Identify which cell holds the provided text, then report its (X, Y) central coordinate. 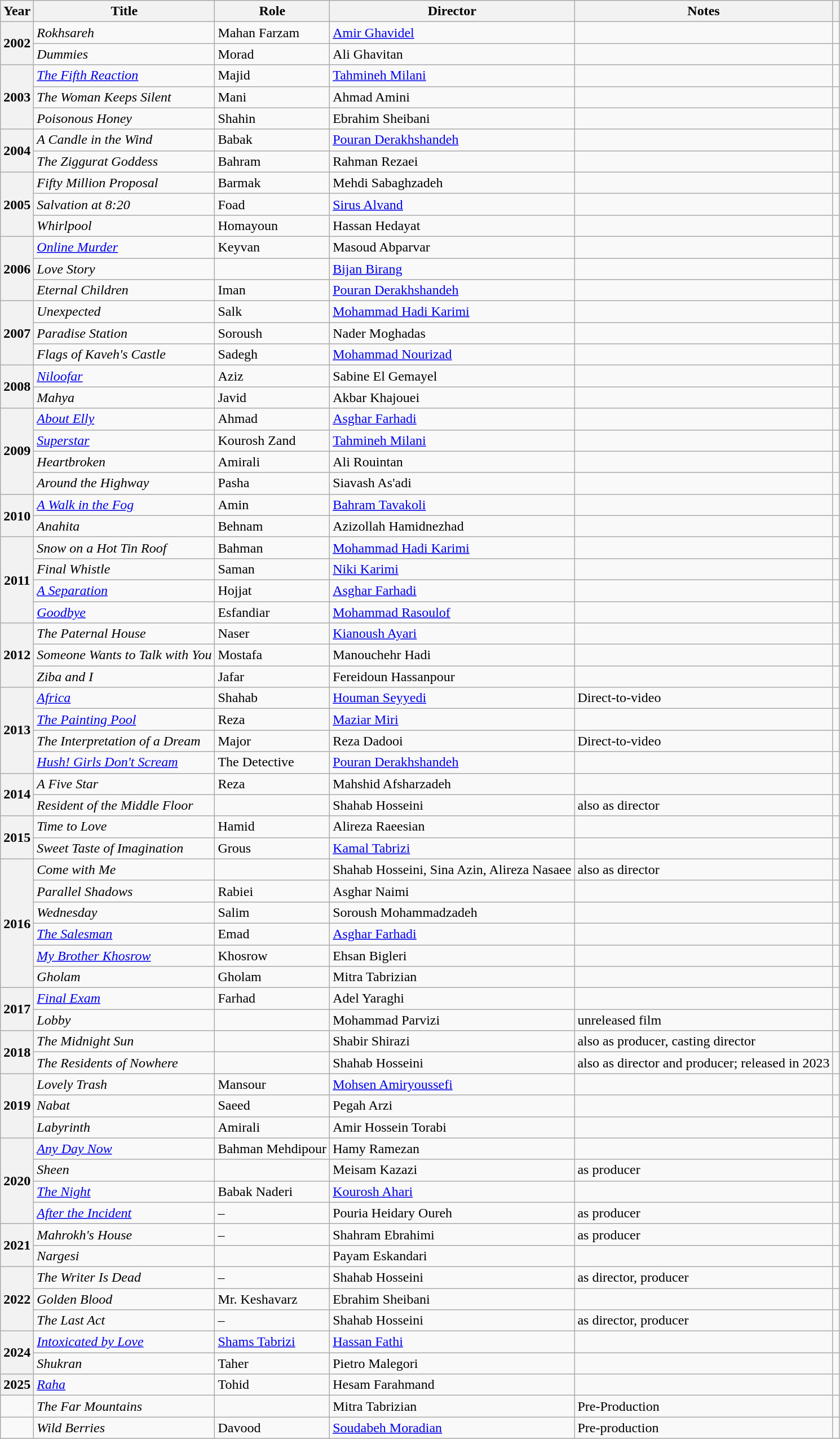
2024 (17, 1353)
Heartbroken (124, 462)
Jafar (272, 677)
Salk (272, 312)
Kamal Tabrizi (452, 848)
Saeed (272, 1106)
Niloofar (124, 376)
Esfandiar (272, 612)
2009 (17, 451)
The Residents of Nowhere (124, 1063)
2007 (17, 333)
2021 (17, 1245)
Homayoun (272, 226)
Nargesi (124, 1256)
Hojjat (272, 590)
2018 (17, 1052)
Kianoush Ayari (452, 634)
2003 (17, 97)
Time to Love (124, 827)
Amir Hossein Torabi (452, 1127)
The Ziggurat Goddess (124, 161)
Love Story (124, 269)
Nader Moghadas (452, 333)
Mohammad Nourizad (452, 355)
Majid (272, 76)
Shukran (124, 1363)
Rokhsareh (124, 33)
Morad (272, 54)
2004 (17, 151)
The Painting Pool (124, 719)
Eternal Children (124, 290)
The Salesman (124, 934)
Mehdi Sabaghzadeh (452, 183)
Hamy Ramezan (452, 1149)
Kourosh Ahari (452, 1191)
A Separation (124, 590)
Khosrow (272, 956)
Hesam Farahmand (452, 1385)
The Writer Is Dead (124, 1277)
Farhad (272, 999)
Soroush Mohammadzadeh (452, 912)
Bijan Birang (452, 269)
2011 (17, 580)
Shahram Ebrahimi (452, 1234)
Shahin (272, 118)
Year (17, 11)
2008 (17, 387)
2017 (17, 1009)
Golden Blood (124, 1299)
Mohammad Parvizi (452, 1020)
Keyvan (272, 247)
2014 (17, 794)
Hush! Girls Don't Scream (124, 762)
Bahram (272, 161)
Alireza Raeesian (452, 827)
Snow on a Hot Tin Roof (124, 548)
Houman Seyyedi (452, 698)
Hassan Hedayat (452, 226)
2012 (17, 655)
Mansour (272, 1084)
Pasha (272, 483)
Mani (272, 97)
The Fifth Reaction (124, 76)
Ali Rouintan (452, 462)
After the Incident (124, 1213)
Salim (272, 912)
Role (272, 11)
Major (272, 741)
2019 (17, 1106)
About Elly (124, 419)
Labyrinth (124, 1127)
Notes (704, 11)
My Brother Khosrow (124, 956)
The Woman Keeps Silent (124, 97)
Akbar Khajouei (452, 398)
Sabine El Gemayel (452, 376)
Online Murder (124, 247)
Final Exam (124, 999)
Babak (272, 140)
Director (452, 11)
Grous (272, 848)
Asghar Naimi (452, 891)
Africa (124, 698)
2020 (17, 1181)
2013 (17, 730)
Taher (272, 1363)
Masoud Abparvar (452, 247)
The Last Act (124, 1321)
Wild Berries (124, 1428)
Ali Ghavitan (452, 54)
Wednesday (124, 912)
Paradise Station (124, 333)
The Detective (272, 762)
Meisam Kazazi (452, 1170)
Flags of Kaveh's Castle (124, 355)
2010 (17, 515)
Ehsan Bigleri (452, 956)
Any Day Now (124, 1149)
Iman (272, 290)
Aziz (272, 376)
Bahman Mehdipour (272, 1149)
Pre-Production (704, 1406)
also as producer, casting director (704, 1041)
Rabiei (272, 891)
Ahmad Amini (452, 97)
Someone Wants to Talk with You (124, 655)
Hassan Fathi (452, 1342)
2022 (17, 1299)
Babak Naderi (272, 1191)
Resident of the Middle Floor (124, 805)
Sirus Alvand (452, 204)
2016 (17, 923)
Davood (272, 1428)
Adel Yaraghi (452, 999)
2006 (17, 268)
Foad (272, 204)
Bahman (272, 548)
Kourosh Zand (272, 440)
Intoxicated by Love (124, 1342)
Bahram Tavakoli (452, 505)
Payam Eskandari (452, 1256)
Shahab (272, 698)
unreleased film (704, 1020)
Pre-production (704, 1428)
Soroush (272, 333)
Around the Highway (124, 483)
Parallel Shadows (124, 891)
Mr. Keshavarz (272, 1299)
Whirlpool (124, 226)
Shams Tabrizi (272, 1342)
Fereidoun Hassanpour (452, 677)
The Night (124, 1191)
also as director and producer; released in 2023 (704, 1063)
Sadegh (272, 355)
Reza Dadooi (452, 741)
Lovely Trash (124, 1084)
Come with Me (124, 869)
Dummies (124, 54)
Ziba and I (124, 677)
Raha (124, 1385)
Nabat (124, 1106)
Manouchehr Hadi (452, 655)
Final Whistle (124, 569)
Amir Ghavidel (452, 33)
Goodbye (124, 612)
Unexpected (124, 312)
Mahrokh's House (124, 1234)
A Five Star (124, 784)
Tohid (272, 1385)
Behnam (272, 526)
Emad (272, 934)
Mostafa (272, 655)
Sheen (124, 1170)
The Interpretation of a Dream (124, 741)
Mahan Farzam (272, 33)
Sweet Taste of Imagination (124, 848)
Shabir Shirazi (452, 1041)
Fifty Million Proposal (124, 183)
The Midnight Sun (124, 1041)
Naser (272, 634)
A Candle in the Wind (124, 140)
Lobby (124, 1020)
Soudabeh Moradian (452, 1428)
Ahmad (272, 419)
Anahita (124, 526)
Mohammad Rasoulof (452, 612)
Niki Karimi (452, 569)
2005 (17, 204)
Superstar (124, 440)
Mohsen Amiryoussefi (452, 1084)
The Paternal House (124, 634)
Saman (272, 569)
Salvation at 8:20 (124, 204)
Amin (272, 505)
Poisonous Honey (124, 118)
Mahshid Afsharzadeh (452, 784)
Maziar Miri (452, 719)
Pietro Malegori (452, 1363)
Hamid (272, 827)
2015 (17, 837)
Barmak (272, 183)
Javid (272, 398)
Azizollah Hamidnezhad (452, 526)
The Far Mountains (124, 1406)
Mahya (124, 398)
Title (124, 11)
Shahab Hosseini, Sina Azin, Alireza Nasaee (452, 869)
Rahman Rezaei (452, 161)
A Walk in the Fog (124, 505)
Siavash As'adi (452, 483)
Pouria Heidary Oureh (452, 1213)
Pegah Arzi (452, 1106)
2025 (17, 1385)
2002 (17, 43)
